Detect which cell encompasses the target text, then output its (x, y) center coordinate. 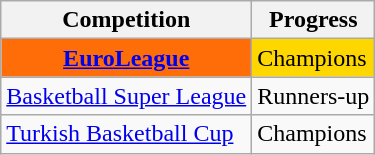
Runners-up (314, 96)
Progress (314, 20)
Turkish Basketball Cup (126, 134)
EuroLeague (126, 58)
Competition (126, 20)
Basketball Super League (126, 96)
